Search for the cell housing the specified text and yield its [X, Y] center coordinate. 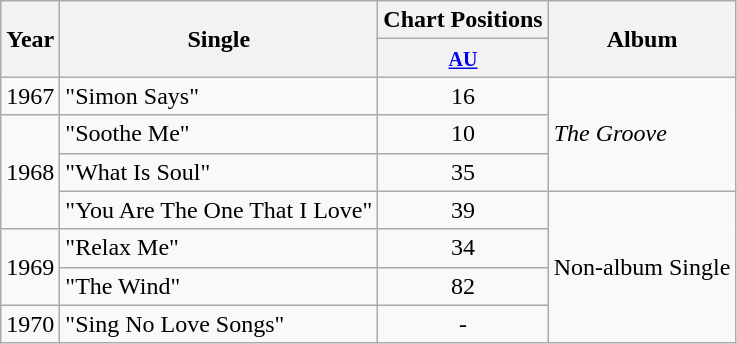
16 [463, 96]
10 [463, 134]
Non-album Single [642, 267]
"The Wind" [219, 286]
1970 [30, 324]
1967 [30, 96]
34 [463, 248]
- [463, 324]
"Sing No Love Songs" [219, 324]
"Simon Says" [219, 96]
Album [642, 39]
Year [30, 39]
1969 [30, 267]
Single [219, 39]
The Groove [642, 134]
39 [463, 210]
Chart Positions [463, 20]
"Relax Me" [219, 248]
1968 [30, 172]
82 [463, 286]
"Soothe Me" [219, 134]
35 [463, 172]
"What Is Soul" [219, 172]
"You Are The One That I Love" [219, 210]
AU [463, 58]
